Locate the cell with the specified text and output its [x, y] center coordinate. 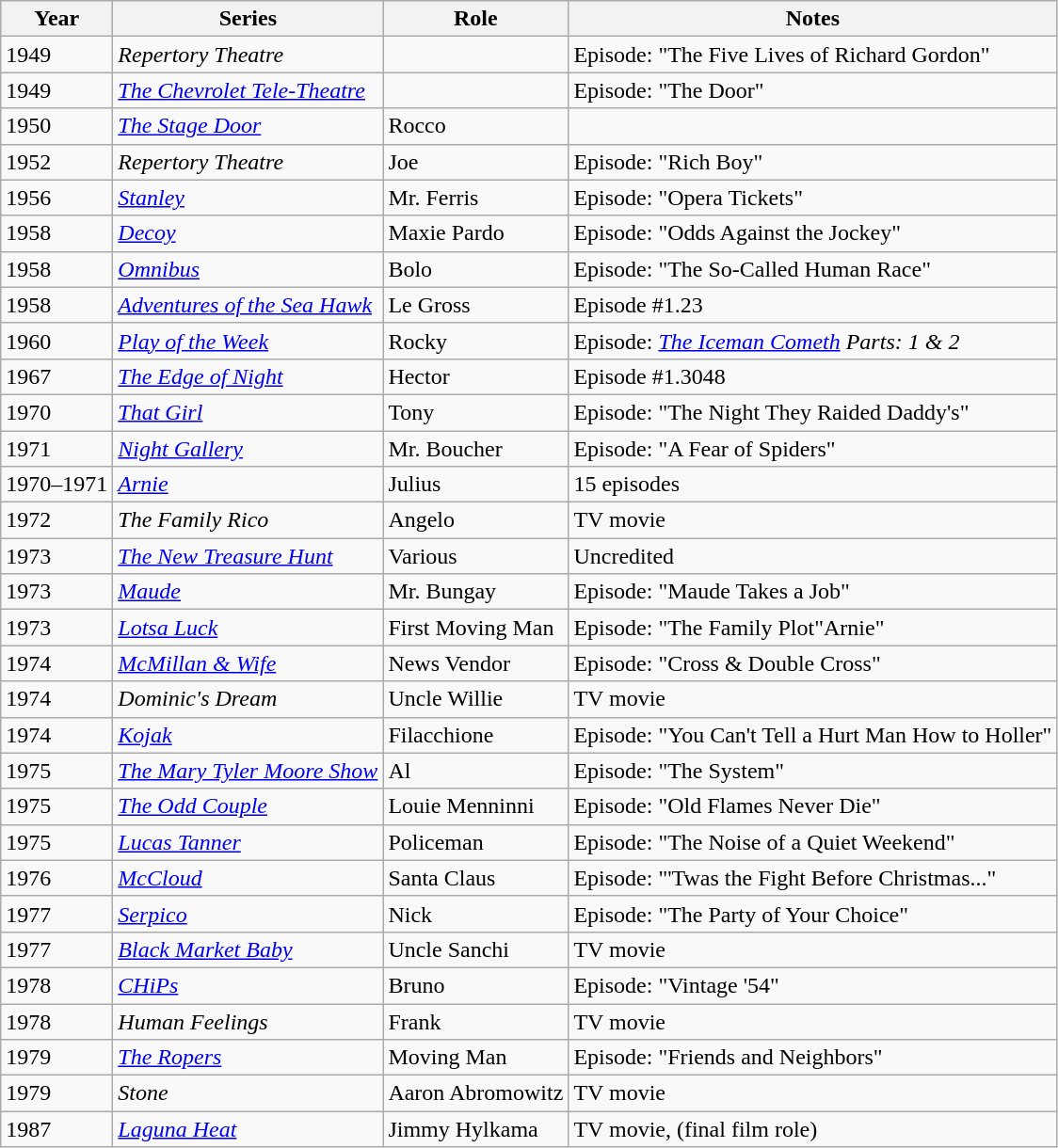
Episode: "The System" [813, 771]
1987 [56, 1129]
News Vendor [476, 663]
CHiPs [248, 985]
Omnibus [248, 269]
Episode: "The Family Plot"Arnie" [813, 628]
Night Gallery [248, 449]
Episode: "The So-Called Human Race" [813, 269]
Dominic's Dream [248, 699]
The Stage Door [248, 126]
Decoy [248, 233]
Maxie Pardo [476, 233]
The Mary Tyler Moore Show [248, 771]
1970–1971 [56, 485]
Arnie [248, 485]
Al [476, 771]
Uncle Sanchi [476, 949]
Jimmy Hylkama [476, 1129]
Hector [476, 376]
Role [476, 19]
The Chevrolet Tele-Theatre [248, 90]
Episode: "Maude Takes a Job" [813, 592]
Filacchione [476, 735]
Episode: "Friends and Neighbors" [813, 1058]
The Family Rico [248, 520]
The Ropers [248, 1058]
Laguna Heat [248, 1129]
Year [56, 19]
Episode: "The Five Lives of Richard Gordon" [813, 55]
1956 [56, 198]
1950 [56, 126]
Episode: "The Noise of a Quiet Weekend" [813, 842]
Lucas Tanner [248, 842]
Santa Claus [476, 878]
Rocky [476, 341]
Stone [248, 1093]
1952 [56, 162]
Mr. Ferris [476, 198]
Episode: "Cross & Double Cross" [813, 663]
Uncle Willie [476, 699]
Episode: "Old Flames Never Die" [813, 806]
Series [248, 19]
1970 [56, 412]
15 episodes [813, 485]
McCloud [248, 878]
Maude [248, 592]
Rocco [476, 126]
That Girl [248, 412]
Joe [476, 162]
Mr. Bungay [476, 592]
The New Treasure Hunt [248, 556]
Episode: "You Can't Tell a Hurt Man How to Holler" [813, 735]
Episode: The Iceman Cometh Parts: 1 & 2 [813, 341]
Black Market Baby [248, 949]
Aaron Abromowitz [476, 1093]
Episode: "Opera Tickets" [813, 198]
The Odd Couple [248, 806]
1967 [56, 376]
Mr. Boucher [476, 449]
Louie Menninni [476, 806]
Adventures of the Sea Hawk [248, 305]
Serpico [248, 914]
Episode: "The Door" [813, 90]
Lotsa Luck [248, 628]
Stanley [248, 198]
Episode: "A Fear of Spiders" [813, 449]
McMillan & Wife [248, 663]
1960 [56, 341]
Moving Man [476, 1058]
Episode #1.3048 [813, 376]
Policeman [476, 842]
The Edge of Night [248, 376]
Various [476, 556]
1971 [56, 449]
Kojak [248, 735]
Bolo [476, 269]
Play of the Week [248, 341]
Episode: "'Twas the Fight Before Christmas..." [813, 878]
Tony [476, 412]
Julius [476, 485]
First Moving Man [476, 628]
Episode: "Vintage '54" [813, 985]
1972 [56, 520]
Uncredited [813, 556]
Bruno [476, 985]
Episode: "The Night They Raided Daddy's" [813, 412]
Nick [476, 914]
Angelo [476, 520]
Episode: "Odds Against the Jockey" [813, 233]
Notes [813, 19]
Frank [476, 1021]
Episode #1.23 [813, 305]
Episode: "Rich Boy" [813, 162]
Human Feelings [248, 1021]
TV movie, (final film role) [813, 1129]
Episode: "The Party of Your Choice" [813, 914]
Le Gross [476, 305]
1976 [56, 878]
